Locate the cell with the specified text and output its [x, y] center coordinate. 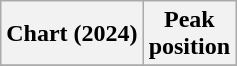
Chart (2024) [72, 34]
Peakposition [189, 34]
